Scan for the cell matching the given text and deliver its [x, y] coordinate at center. 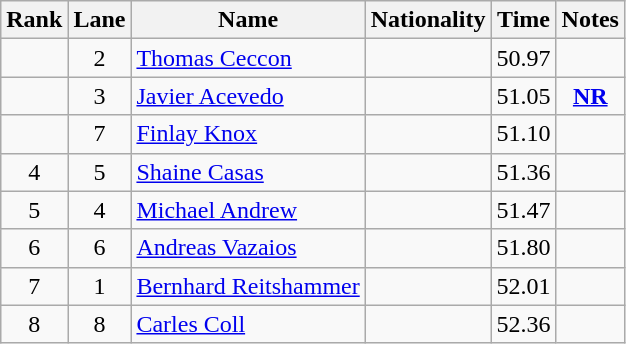
50.97 [524, 58]
Notes [590, 20]
Javier Acevedo [248, 96]
Shaine Casas [248, 172]
51.80 [524, 248]
Rank [34, 20]
Time [524, 20]
3 [100, 96]
Andreas Vazaios [248, 248]
51.05 [524, 96]
52.01 [524, 286]
2 [100, 58]
Bernhard Reitshammer [248, 286]
Carles Coll [248, 324]
51.10 [524, 134]
52.36 [524, 324]
1 [100, 286]
Lane [100, 20]
Finlay Knox [248, 134]
Michael Andrew [248, 210]
Nationality [428, 20]
Name [248, 20]
NR [590, 96]
Thomas Ceccon [248, 58]
51.36 [524, 172]
51.47 [524, 210]
